Return [x, y] of the center of cell containing provided text 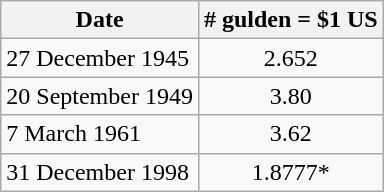
1.8777* [290, 172]
# gulden = $1 US [290, 20]
3.80 [290, 96]
27 December 1945 [100, 58]
Date [100, 20]
2.652 [290, 58]
20 September 1949 [100, 96]
31 December 1998 [100, 172]
3.62 [290, 134]
7 March 1961 [100, 134]
